Provide the [X, Y] coordinate of the cell's center where the given text is located.  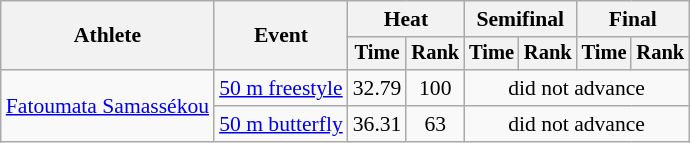
36.31 [378, 124]
Final [633, 19]
Heat [406, 19]
Semifinal [520, 19]
50 m butterfly [281, 124]
32.79 [378, 88]
Athlete [108, 36]
63 [435, 124]
Event [281, 36]
50 m freestyle [281, 88]
100 [435, 88]
Fatoumata Samassékou [108, 106]
